From the cell containing the given text, extract its center point as (x, y) coordinate. 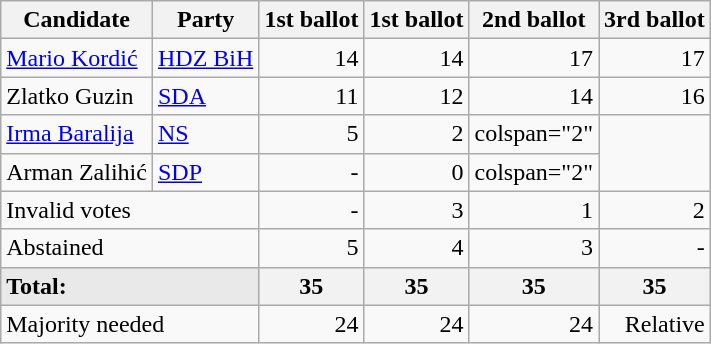
Majority needed (130, 324)
Candidate (77, 20)
NS (205, 134)
16 (654, 96)
Irma Baralija (77, 134)
Abstained (130, 248)
Arman Zalihić (77, 172)
1 (534, 210)
Party (205, 20)
3rd ballot (654, 20)
SDP (205, 172)
Invalid votes (130, 210)
11 (312, 96)
2nd ballot (534, 20)
4 (416, 248)
HDZ BiH (205, 58)
Mario Kordić (77, 58)
12 (416, 96)
Total: (130, 286)
SDA (205, 96)
Relative (654, 324)
Zlatko Guzin (77, 96)
0 (416, 172)
